Pinpoint the cell where the given text exists, returning its (x, y) midpoint coordinate. 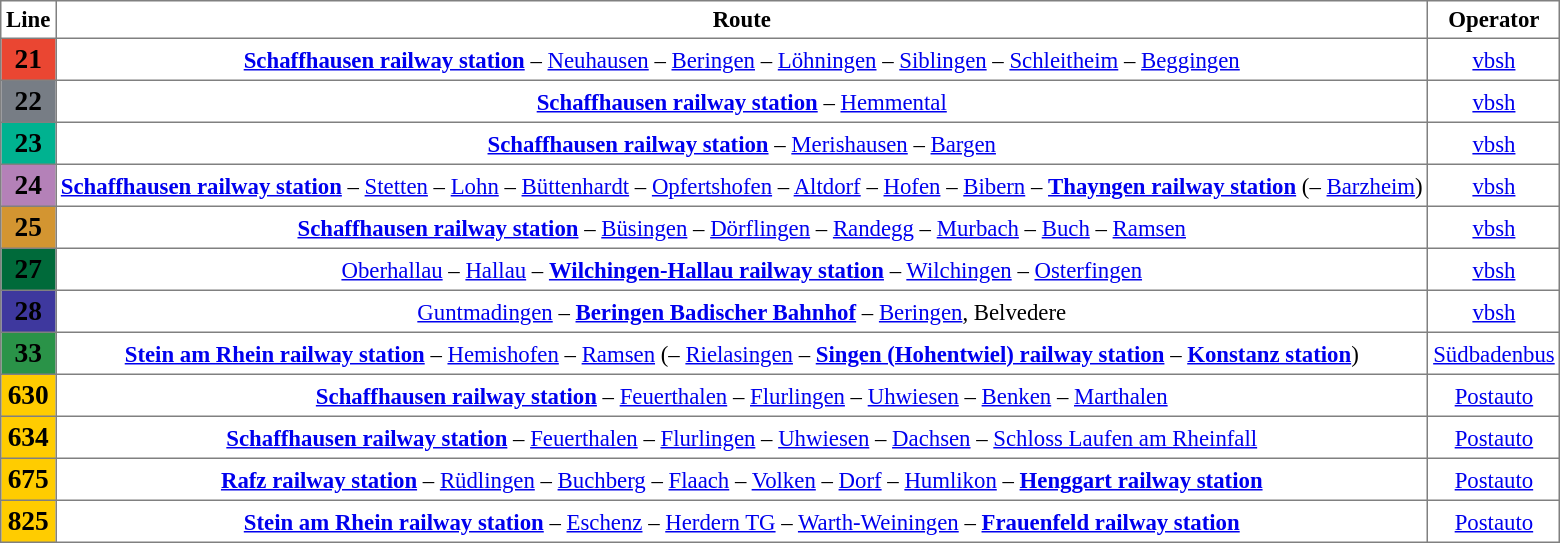
Rafz railway station – Rüdlingen – Buchberg – Flaach – Volken – Dorf – Humlikon – Henggart railway station (742, 479)
Stein am Rhein railway station – Eschenz – Herdern TG – Warth-Weiningen – Frauenfeld railway station (742, 521)
27 (28, 269)
Schaffhausen railway station – Neuhausen – Beringen – Löhningen – Siblingen – Schleitheim – Beggingen (742, 59)
Schaffhausen railway station – Feuerthalen – Flurlingen – Uhwiesen – Dachsen – Schloss Laufen am Rheinfall (742, 437)
21 (28, 59)
825 (28, 521)
23 (28, 143)
25 (28, 227)
Line (28, 20)
Stein am Rhein railway station – Hemishofen – Ramsen (– Rielasingen – Singen (Hohentwiel) railway station – Konstanz station) (742, 353)
Schaffhausen railway station – Hemmental (742, 101)
630 (28, 395)
Guntmadingen – Beringen Badischer Bahnhof – Beringen, Belvedere (742, 311)
28 (28, 311)
Route (742, 20)
Operator (1494, 20)
675 (28, 479)
Schaffhausen railway station – Merishausen – Bargen (742, 143)
33 (28, 353)
22 (28, 101)
Schaffhausen railway station – Feuerthalen – Flurlingen – Uhwiesen – Benken – Marthalen (742, 395)
Schaffhausen railway station – Stetten – Lohn – Büttenhardt – Opfertshofen – Altdorf – Hofen – Bibern – Thayngen railway station (– Barzheim) (742, 185)
634 (28, 437)
Schaffhausen railway station – Büsingen – Dörflingen – Randegg – Murbach – Buch – Ramsen (742, 227)
24 (28, 185)
Oberhallau – Hallau – Wilchingen-Hallau railway station – Wilchingen – Osterfingen (742, 269)
Südbadenbus (1494, 353)
